Identify which cell holds the provided text, then report its (x, y) central coordinate. 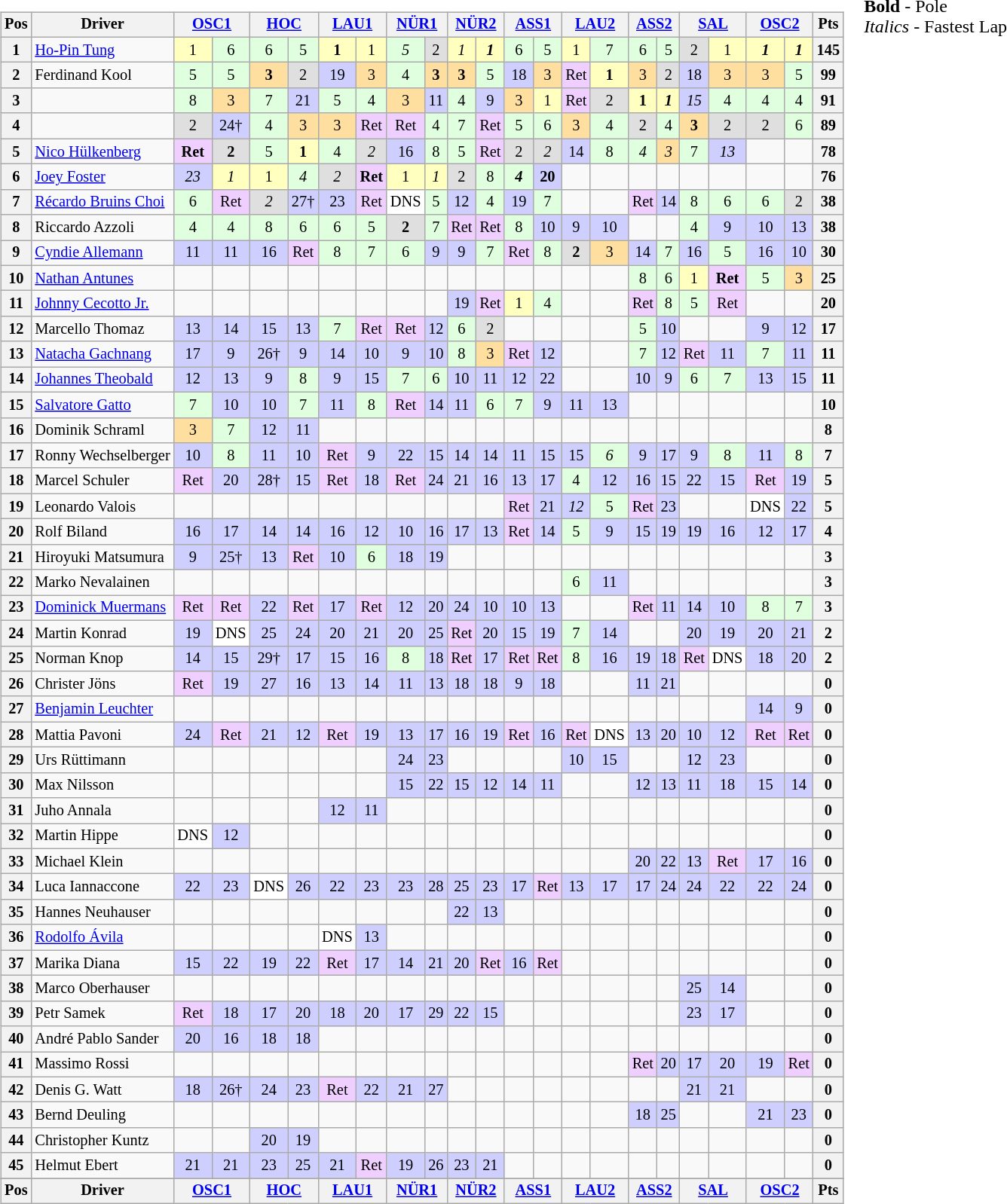
Hannes Neuhauser (103, 912)
Marcello Thomaz (103, 329)
Juho Annala (103, 811)
99 (828, 75)
Marco Oberhauser (103, 989)
André Pablo Sander (103, 1039)
43 (16, 1115)
Christer Jöns (103, 684)
Johnny Cecotto Jr. (103, 304)
44 (16, 1141)
Petr Samek (103, 1013)
35 (16, 912)
Marika Diana (103, 963)
37 (16, 963)
25† (231, 557)
Leonardo Valois (103, 506)
45 (16, 1166)
Salvatore Gatto (103, 405)
41 (16, 1065)
Ferdinand Kool (103, 75)
31 (16, 811)
Norman Knop (103, 659)
Dominik Schraml (103, 430)
28† (268, 481)
Ho-Pin Tung (103, 50)
89 (828, 126)
34 (16, 887)
42 (16, 1089)
27† (303, 202)
Martin Konrad (103, 633)
Johannes Theobald (103, 380)
Max Nilsson (103, 785)
29† (268, 659)
78 (828, 151)
24† (231, 126)
145 (828, 50)
Récardo Bruins Choi (103, 202)
Marcel Schuler (103, 481)
Riccardo Azzoli (103, 228)
Ronny Wechselberger (103, 456)
32 (16, 836)
Cyndie Allemann (103, 253)
Natacha Gachnang (103, 354)
Martin Hippe (103, 836)
33 (16, 861)
Urs Rüttimann (103, 760)
Rolf Biland (103, 532)
76 (828, 177)
Massimo Rossi (103, 1065)
Benjamin Leuchter (103, 709)
Dominick Muermans (103, 608)
36 (16, 937)
Helmut Ebert (103, 1166)
Mattia Pavoni (103, 735)
39 (16, 1013)
Christopher Kuntz (103, 1141)
Rodolfo Ávila (103, 937)
Michael Klein (103, 861)
40 (16, 1039)
Bernd Deuling (103, 1115)
Marko Nevalainen (103, 582)
Joey Foster (103, 177)
Nico Hülkenberg (103, 151)
Denis G. Watt (103, 1089)
Luca Iannaccone (103, 887)
Nathan Antunes (103, 278)
Hiroyuki Matsumura (103, 557)
91 (828, 101)
